Return (X, Y) of the center of cell containing provided text 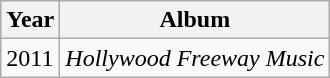
Year (30, 20)
Album (195, 20)
Hollywood Freeway Music (195, 58)
2011 (30, 58)
